Pinpoint the cell where the given text exists, returning its [X, Y] midpoint coordinate. 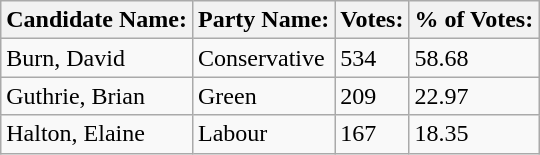
58.68 [474, 58]
Votes: [372, 20]
209 [372, 96]
Halton, Elaine [97, 134]
% of Votes: [474, 20]
Guthrie, Brian [97, 96]
22.97 [474, 96]
Conservative [263, 58]
Candidate Name: [97, 20]
534 [372, 58]
Burn, David [97, 58]
Labour [263, 134]
18.35 [474, 134]
Green [263, 96]
Party Name: [263, 20]
167 [372, 134]
